Pinpoint the cell where the given text exists, returning its [x, y] midpoint coordinate. 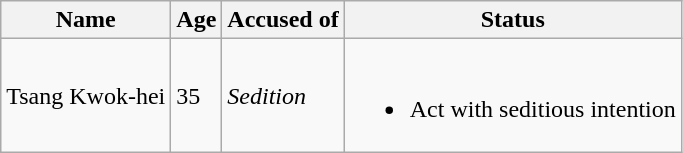
35 [196, 96]
Tsang Kwok-hei [86, 96]
Status [512, 20]
Act with seditious intention [512, 96]
Age [196, 20]
Name [86, 20]
Sedition [283, 96]
Accused of [283, 20]
